Locate the cell with the specified text and output its (x, y) center coordinate. 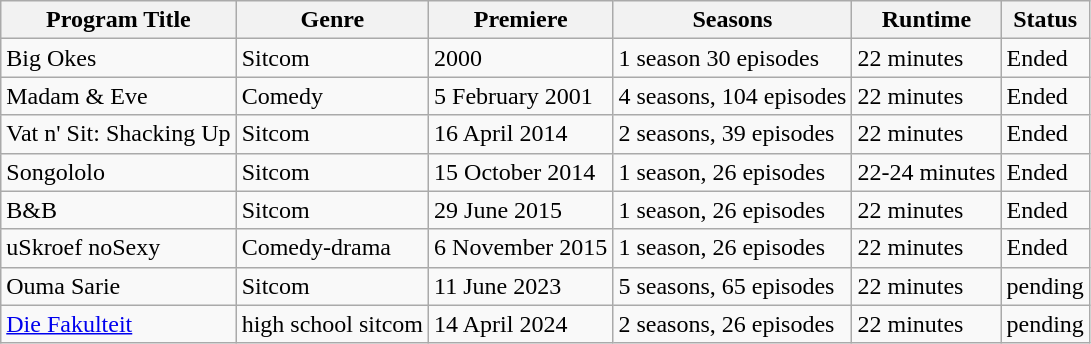
6 November 2015 (521, 248)
Ouma Sarie (118, 286)
Die Fakulteit (118, 324)
Status (1045, 20)
2 seasons, 39 episodes (732, 134)
14 April 2024 (521, 324)
Madam & Eve (118, 96)
16 April 2014 (521, 134)
5 seasons, 65 episodes (732, 286)
29 June 2015 (521, 210)
4 seasons, 104 episodes (732, 96)
5 February 2001 (521, 96)
Comedy (332, 96)
Seasons (732, 20)
Comedy-drama (332, 248)
uSkroef noSexy (118, 248)
Genre (332, 20)
B&B (118, 210)
Big Okes (118, 58)
high school sitcom (332, 324)
1 season 30 episodes (732, 58)
2000 (521, 58)
Premiere (521, 20)
11 June 2023 (521, 286)
Program Title (118, 20)
Runtime (926, 20)
2 seasons, 26 episodes (732, 324)
22-24 minutes (926, 172)
Songololo (118, 172)
15 October 2014 (521, 172)
Vat n' Sit: Shacking Up (118, 134)
